Output the [X, Y] coordinate of the center of the cell containing the given text.  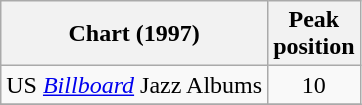
US Billboard Jazz Albums [134, 85]
Chart (1997) [134, 34]
Peakposition [314, 34]
10 [314, 85]
